Detect which cell encompasses the target text, then output its (x, y) center coordinate. 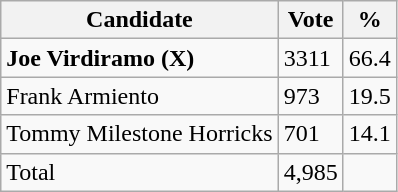
3311 (310, 58)
701 (310, 134)
973 (310, 96)
Candidate (140, 20)
4,985 (310, 172)
% (370, 20)
Total (140, 172)
14.1 (370, 134)
Joe Virdiramo (X) (140, 58)
Vote (310, 20)
19.5 (370, 96)
66.4 (370, 58)
Frank Armiento (140, 96)
Tommy Milestone Horricks (140, 134)
